Scan for the cell matching the given text and deliver its [x, y] coordinate at center. 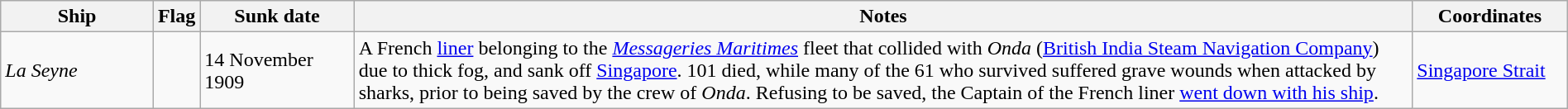
Coordinates [1490, 17]
Flag [176, 17]
Sunk date [277, 17]
Ship [78, 17]
Singapore Strait [1490, 70]
La Seyne [78, 70]
Notes [883, 17]
14 November 1909 [277, 70]
